Return (X, Y) of the center of cell containing provided text 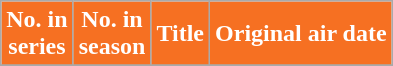
No. inseries (37, 34)
No. inseason (112, 34)
Original air date (302, 34)
Title (180, 34)
